Capture the cell that displays the provided text and extract its [X, Y] central coordinate. 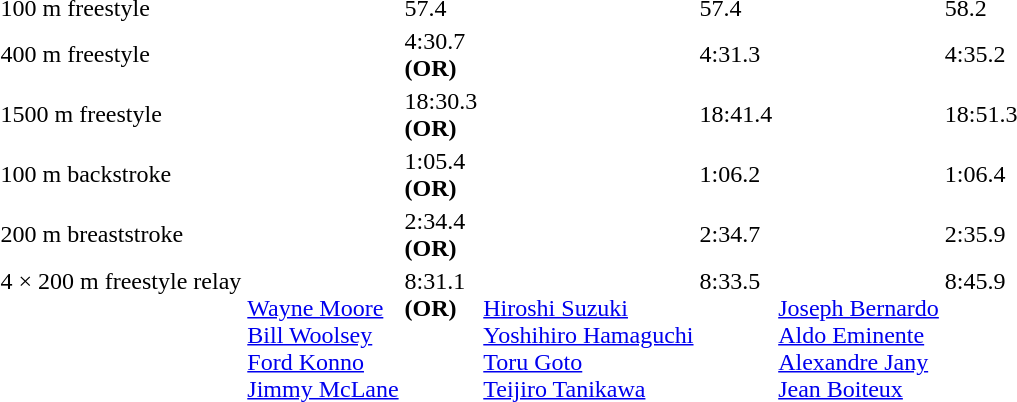
4:30.7 (OR) [441, 54]
2:34.4 (OR) [441, 234]
4:31.3 [736, 54]
1:06.2 [736, 174]
1:05.4 (OR) [441, 174]
18:30.3 (OR) [441, 114]
2:34.7 [736, 234]
18:41.4 [736, 114]
